Determine the (x, y) coordinate at the center of the cell enclosing the given text.  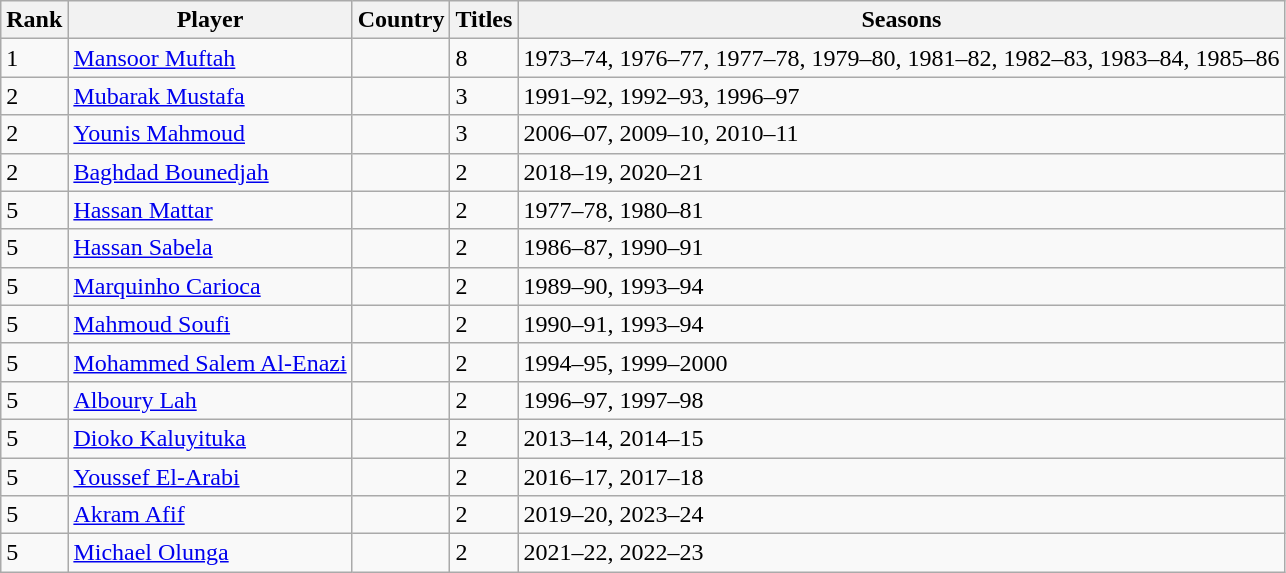
8 (484, 58)
Marquinho Carioca (210, 286)
1 (34, 58)
Younis Mahmoud (210, 134)
2013–14, 2014–15 (902, 438)
Mubarak Mustafa (210, 96)
2006–07, 2009–10, 2010–11 (902, 134)
Seasons (902, 20)
1991–92, 1992–93, 1996–97 (902, 96)
Youssef El-Arabi (210, 477)
Player (210, 20)
1990–91, 1993–94 (902, 324)
2016–17, 2017–18 (902, 477)
1996–97, 1997–98 (902, 400)
1989–90, 1993–94 (902, 286)
Rank (34, 20)
Country (401, 20)
1986–87, 1990–91 (902, 248)
Alboury Lah (210, 400)
1994–95, 1999–2000 (902, 362)
Mahmoud Soufi (210, 324)
Titles (484, 20)
Mansoor Muftah (210, 58)
Akram Afif (210, 515)
1973–74, 1976–77, 1977–78, 1979–80, 1981–82, 1982–83, 1983–84, 1985–86 (902, 58)
Michael Olunga (210, 553)
2021–22, 2022–23 (902, 553)
1977–78, 1980–81 (902, 210)
Hassan Sabela (210, 248)
Baghdad Bounedjah (210, 172)
Mohammed Salem Al-Enazi (210, 362)
2019–20, 2023–24 (902, 515)
Dioko Kaluyituka (210, 438)
Hassan Mattar (210, 210)
2018–19, 2020–21 (902, 172)
